Return (X, Y) of the center of cell containing provided text 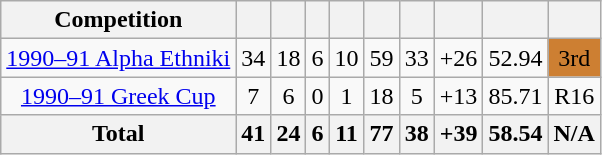
1990–91 Greek Cup (118, 96)
R16 (574, 96)
34 (254, 58)
+13 (458, 96)
N/A (574, 134)
33 (416, 58)
+26 (458, 58)
7 (254, 96)
85.71 (516, 96)
1990–91 Alpha Ethniki (118, 58)
59 (382, 58)
38 (416, 134)
58.54 (516, 134)
77 (382, 134)
1 (346, 96)
+39 (458, 134)
24 (288, 134)
3rd (574, 58)
0 (318, 96)
Total (118, 134)
5 (416, 96)
Competition (118, 20)
52.94 (516, 58)
41 (254, 134)
11 (346, 134)
10 (346, 58)
